Provide the (X, Y) coordinate of the cell's center where the given text is located.  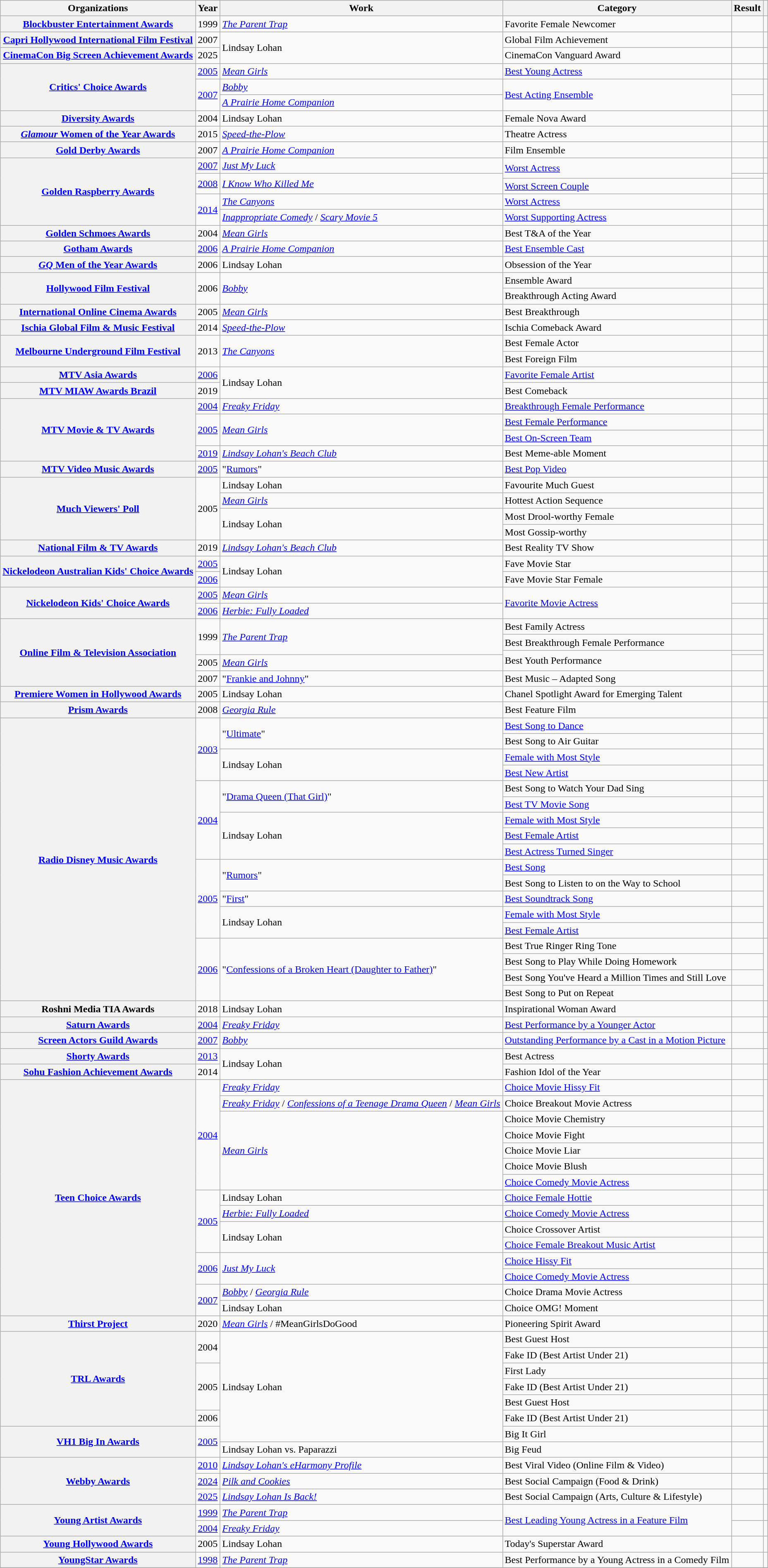
Hottest Action Sequence (617, 501)
"Drama Queen (That Girl)" (361, 796)
Best True Ringer Ring Tone (617, 946)
Work (361, 8)
MTV MIAW Awards Brazil (98, 390)
Best Social Campaign (Arts, Culture & Lifestyle) (617, 1497)
TRL Awards (98, 1379)
Prism Awards (98, 710)
2020 (208, 1324)
Premiere Women in Hollywood Awards (98, 694)
Glamour Women of the Year Awards (98, 134)
Choice Movie Fight (617, 1135)
Breakthrough Female Performance (617, 406)
2010 (208, 1465)
Best Youth Performance (617, 660)
Fave Movie Star Female (617, 579)
MTV Video Music Awards (98, 469)
Much Viewers' Poll (98, 509)
Best Actress (617, 1056)
Most Gossip-worthy (617, 532)
Best Music – Adapted Song (617, 679)
Lindsay Lohan vs. Paparazzi (361, 1450)
Saturn Awards (98, 1025)
Choice Movie Hissy Fit (617, 1088)
Today's Superstar Award (617, 1544)
First Lady (617, 1371)
Young Artist Awards (98, 1520)
Choice Female Breakout Music Artist (617, 1245)
Big It Girl (617, 1434)
Inappropriate Comedy / Scary Movie 5 (361, 218)
Year (208, 8)
Inspirational Woman Award (617, 1009)
Favorite Female Artist (617, 375)
I Know Who Killed Me (361, 184)
Screen Actors Guild Awards (98, 1040)
2018 (208, 1009)
Best Acting Ensemble (617, 95)
Lindsay Lohan's eHarmony Profile (361, 1465)
Worst Screen Couple (617, 186)
Best Female Actor (617, 343)
Shorty Awards (98, 1056)
Best Comeback (617, 390)
Breakthrough Acting Award (617, 296)
Most Drool-worthy Female (617, 516)
Golden Schmoes Awards (98, 233)
Best Song (617, 867)
"Frankie and Johnny" (361, 679)
Bobby / Georgia Rule (361, 1292)
Best TV Movie Song (617, 804)
Favorite Female Newcomer (617, 24)
Teen Choice Awards (98, 1198)
Theatre Actress (617, 134)
Big Feud (617, 1450)
Category (617, 8)
Choice Hissy Fit (617, 1261)
Gotham Awards (98, 249)
Ischia Comeback Award (617, 327)
Best Viral Video (Online Film & Video) (617, 1465)
Young Hollywood Awards (98, 1544)
Hollywood Film Festival (98, 288)
CinemaCon Vanguard Award (617, 55)
Best Song to Dance (617, 726)
Obsession of the Year (617, 265)
Choice Female Hottie (617, 1198)
Best Song to Put on Repeat (617, 993)
Webby Awards (98, 1481)
Capri Hollywood International Film Festival (98, 40)
Best T&A of the Year (617, 233)
Best Young Actress (617, 71)
Outstanding Performance by a Cast in a Motion Picture (617, 1040)
Choice Breakout Movie Actress (617, 1103)
Result (747, 8)
"First" (361, 899)
National Film & TV Awards (98, 548)
Best Breakthrough (617, 312)
Best Ensemble Cast (617, 249)
Chanel Spotlight Award for Emerging Talent (617, 694)
2003 (208, 749)
"Confessions of a Broken Heart (Daughter to Father)" (361, 970)
Roshni Media TIA Awards (98, 1009)
Choice Movie Blush (617, 1166)
Critics' Choice Awards (98, 87)
Radio Disney Music Awards (98, 859)
Favorite Movie Actress (617, 603)
Best Family Actress (617, 626)
Melbourne Underground Film Festival (98, 351)
Best New Artist (617, 773)
Choice Movie Liar (617, 1150)
Choice Crossover Artist (617, 1229)
Best Pop Video (617, 469)
Best On-Screen Team (617, 438)
Choice Drama Movie Actress (617, 1292)
"Ultimate" (361, 734)
Best Song to Play While Doing Homework (617, 962)
Nickelodeon Kids' Choice Awards (98, 603)
Best Actress Turned Singer (617, 851)
Diversity Awards (98, 118)
Pilk and Cookies (361, 1481)
Global Film Achievement (617, 40)
Lindsay Lohan Is Back! (361, 1497)
Best Foreign Film (617, 359)
Film Ensemble (617, 150)
Georgia Rule (361, 710)
VH1 Big In Awards (98, 1441)
Best Leading Young Actress in a Feature Film (617, 1520)
Ischia Global Film & Music Festival (98, 327)
Best Performance by a Younger Actor (617, 1025)
Best Social Campaign (Food & Drink) (617, 1481)
MTV Asia Awards (98, 375)
MTV Movie & TV Awards (98, 430)
Best Song to Watch Your Dad Sing (617, 789)
Nickelodeon Australian Kids' Choice Awards (98, 571)
Worst Supporting Actress (617, 218)
Organizations (98, 8)
Freaky Friday / Confessions of a Teenage Drama Queen / Mean Girls (361, 1103)
2024 (208, 1481)
Best Breakthrough Female Performance (617, 642)
Best Meme-able Moment (617, 454)
Favourite Much Guest (617, 485)
YoungStar Awards (98, 1560)
Best Reality TV Show (617, 548)
Best Female Performance (617, 422)
1998 (208, 1560)
Sohu Fashion Achievement Awards (98, 1072)
Best Song to Listen to on the Way to School (617, 883)
Fashion Idol of the Year (617, 1072)
Online Film & Television Association (98, 653)
Pioneering Spirit Award (617, 1324)
Choice OMG! Moment (617, 1308)
2015 (208, 134)
Best Song You've Heard a Million Times and Still Love (617, 978)
Ensemble Award (617, 280)
CinemaCon Big Screen Achievement Awards (98, 55)
Choice Movie Chemistry (617, 1119)
Fave Movie Star (617, 564)
Best Song to Air Guitar (617, 741)
GQ Men of the Year Awards (98, 265)
Best Performance by a Young Actress in a Comedy Film (617, 1560)
Blockbuster Entertainment Awards (98, 24)
Female Nova Award (617, 118)
Thirst Project (98, 1324)
Best Feature Film (617, 710)
International Online Cinema Awards (98, 312)
Best Soundtrack Song (617, 899)
Mean Girls / #MeanGirlsDoGood (361, 1324)
Golden Raspberry Awards (98, 191)
Gold Derby Awards (98, 150)
